Determine the (x, y) coordinate at the center of the cell enclosing the given text.  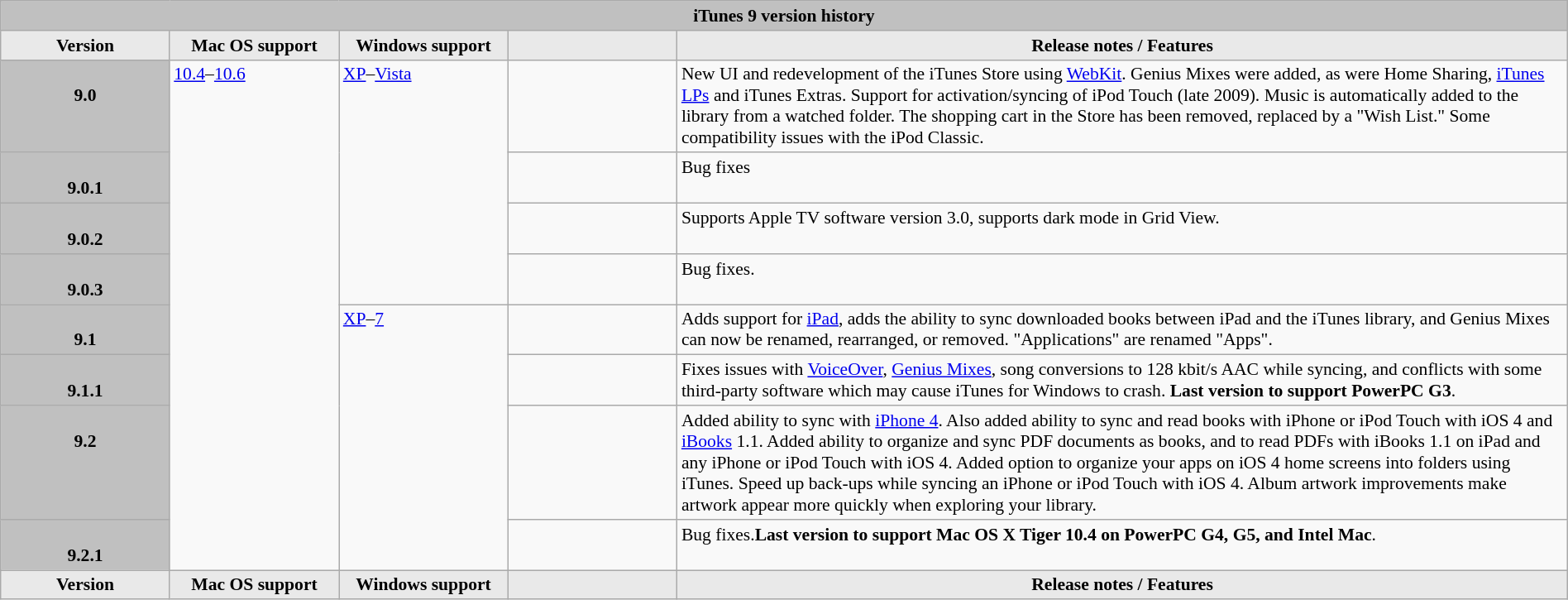
9.0.1 (86, 179)
Bug fixes.Last version to support Mac OS X Tiger 10.4 on PowerPC G4, G5, and Intel Mac. (1122, 545)
9.1 (86, 329)
Supports Apple TV software version 3.0, supports dark mode in Grid View. (1122, 228)
9.2.1 (86, 545)
9.0 (86, 106)
10.4–10.6 (255, 314)
Bug fixes. (1122, 280)
XP–Vista (423, 182)
iTunes 9 version history (784, 16)
9.0.2 (86, 228)
XP–7 (423, 437)
9.2 (86, 463)
9.0.3 (86, 280)
9.1.1 (86, 381)
Bug fixes (1122, 179)
